Identify which cell holds the provided text, then report its (X, Y) central coordinate. 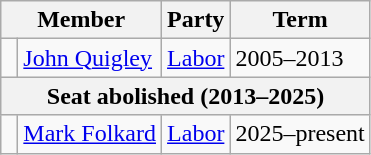
Term (300, 20)
2025–present (300, 134)
Party (196, 20)
Seat abolished (2013–2025) (186, 96)
Mark Folkard (90, 134)
John Quigley (90, 58)
2005–2013 (300, 58)
Member (82, 20)
